Find where the given text appears and provide that cell's center as (x, y) coordinate. 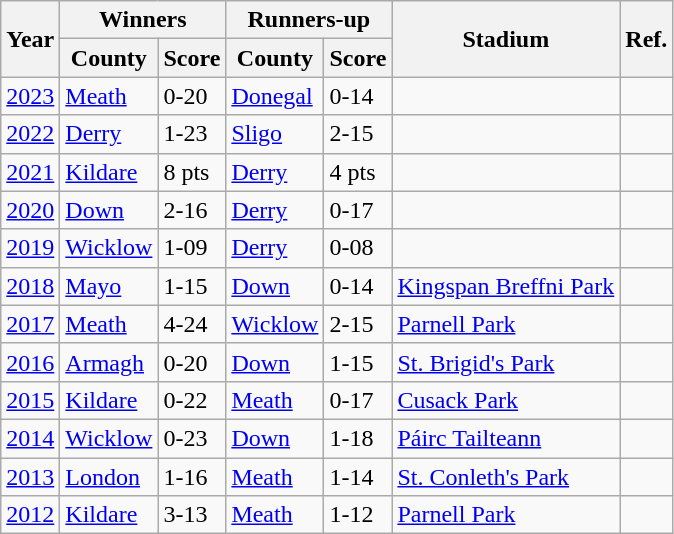
2019 (30, 248)
2021 (30, 172)
Ref. (646, 39)
1-16 (192, 477)
8 pts (192, 172)
St. Conleth's Park (506, 477)
1-18 (358, 438)
2017 (30, 324)
Kingspan Breffni Park (506, 286)
1-14 (358, 477)
2020 (30, 210)
Year (30, 39)
1-09 (192, 248)
2013 (30, 477)
Winners (143, 20)
London (109, 477)
4 pts (358, 172)
1-12 (358, 515)
Mayo (109, 286)
2022 (30, 134)
Cusack Park (506, 400)
0-23 (192, 438)
0-22 (192, 400)
1-23 (192, 134)
2012 (30, 515)
Stadium (506, 39)
4-24 (192, 324)
St. Brigid's Park (506, 362)
Páirc Tailteann (506, 438)
Armagh (109, 362)
Sligo (275, 134)
2-16 (192, 210)
2018 (30, 286)
2015 (30, 400)
Runners-up (309, 20)
2014 (30, 438)
2023 (30, 96)
3-13 (192, 515)
Donegal (275, 96)
0-08 (358, 248)
2016 (30, 362)
